Return the (X, Y) coordinate for the center point of the cell that contains the specified text.  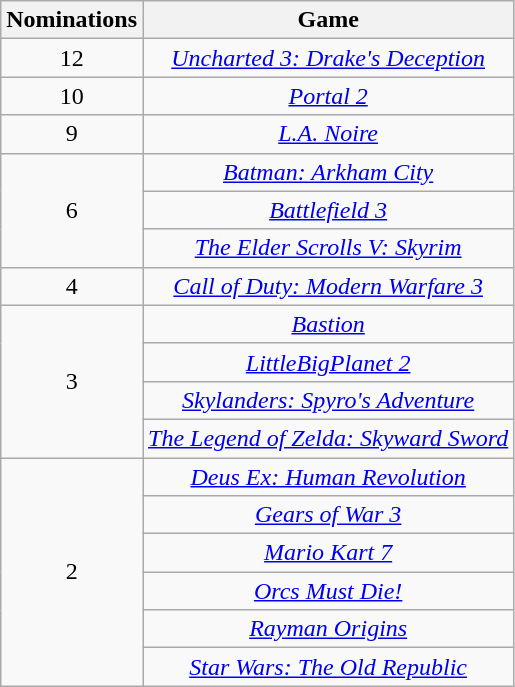
Orcs Must Die! (328, 591)
Game (328, 20)
Batman: Arkham City (328, 172)
Mario Kart 7 (328, 553)
2 (72, 572)
Nominations (72, 20)
12 (72, 58)
3 (72, 381)
Battlefield 3 (328, 210)
L.A. Noire (328, 134)
LittleBigPlanet 2 (328, 362)
4 (72, 286)
Star Wars: The Old Republic (328, 667)
Rayman Origins (328, 629)
The Elder Scrolls V: Skyrim (328, 248)
10 (72, 96)
Skylanders: Spyro's Adventure (328, 400)
Gears of War 3 (328, 515)
Uncharted 3: Drake's Deception (328, 58)
Call of Duty: Modern Warfare 3 (328, 286)
6 (72, 210)
9 (72, 134)
Portal 2 (328, 96)
Bastion (328, 324)
The Legend of Zelda: Skyward Sword (328, 438)
Deus Ex: Human Revolution (328, 477)
